Detect which cell encompasses the target text, then output its (x, y) center coordinate. 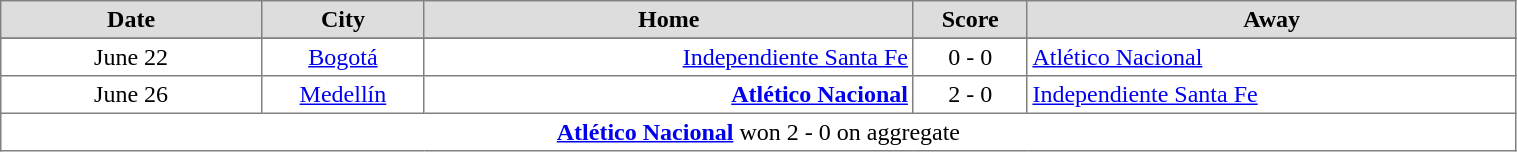
Away (1272, 20)
Atlético Nacional won 2 - 0 on aggregate (758, 132)
City (342, 20)
Date (132, 20)
June 22 (132, 57)
Home (668, 20)
June 26 (132, 95)
Bogotá (342, 57)
0 - 0 (970, 57)
Medellín (342, 95)
2 - 0 (970, 95)
Score (970, 20)
